Provide the [x, y] coordinate of the cell's center where the given text is located.  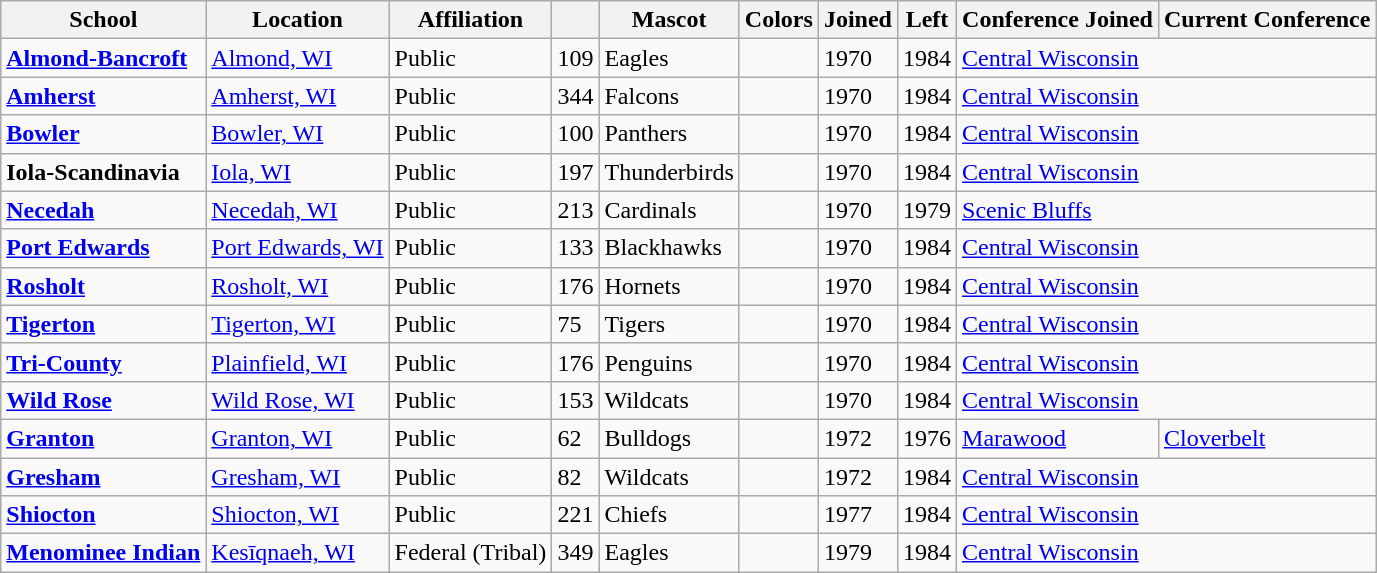
Necedah, WI [298, 210]
Joined [858, 20]
Almond, WI [298, 58]
Iola-Scandinavia [104, 172]
Conference Joined [1058, 20]
Kesīqnaeh, WI [298, 553]
Rosholt [104, 286]
1976 [926, 438]
Current Conference [1266, 20]
Thunderbirds [669, 172]
197 [576, 172]
Port Edwards, WI [298, 248]
Amherst [104, 96]
Cardinals [669, 210]
Wild Rose [104, 400]
62 [576, 438]
153 [576, 400]
Falcons [669, 96]
Affiliation [470, 20]
133 [576, 248]
Wild Rose, WI [298, 400]
Federal (Tribal) [470, 553]
109 [576, 58]
Bulldogs [669, 438]
Shiocton, WI [298, 515]
Amherst, WI [298, 96]
Mascot [669, 20]
Marawood [1058, 438]
Menominee Indian [104, 553]
Tri-County [104, 362]
349 [576, 553]
Tigerton, WI [298, 324]
Iola, WI [298, 172]
Left [926, 20]
Tigers [669, 324]
100 [576, 134]
Cloverbelt [1266, 438]
Blackhawks [669, 248]
Panthers [669, 134]
Shiocton [104, 515]
Port Edwards [104, 248]
Colors [778, 20]
82 [576, 477]
Gresham [104, 477]
221 [576, 515]
Location [298, 20]
344 [576, 96]
Bowler [104, 134]
213 [576, 210]
School [104, 20]
Hornets [669, 286]
Necedah [104, 210]
Bowler, WI [298, 134]
Granton, WI [298, 438]
Chiefs [669, 515]
1977 [858, 515]
Granton [104, 438]
Rosholt, WI [298, 286]
Tigerton [104, 324]
Gresham, WI [298, 477]
Almond-Bancroft [104, 58]
Penguins [669, 362]
Scenic Bluffs [1166, 210]
75 [576, 324]
Plainfield, WI [298, 362]
